Return the [X, Y] coordinate for the center point of the cell that contains the specified text.  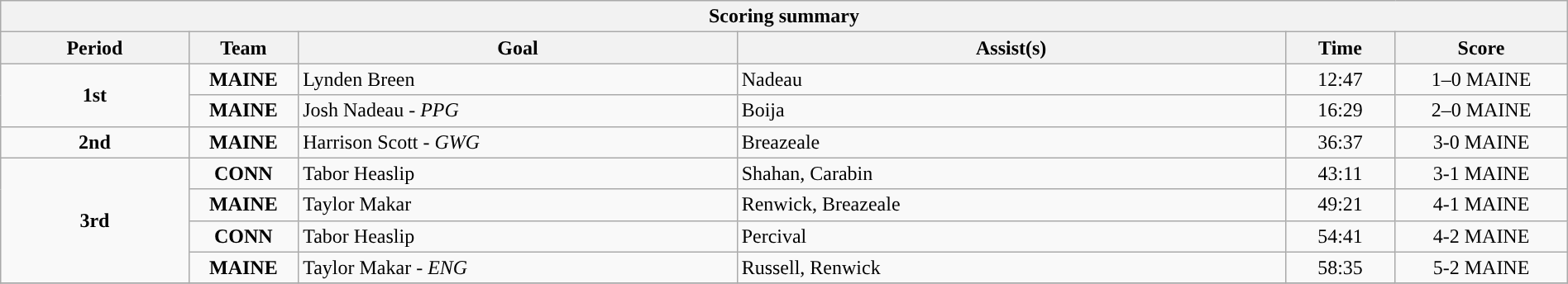
Period [94, 48]
5-2 MAINE [1481, 267]
Percival [1011, 236]
54:41 [1340, 236]
1–0 MAINE [1481, 79]
1st [94, 95]
4-2 MAINE [1481, 236]
Goal [518, 48]
49:21 [1340, 205]
4-1 MAINE [1481, 205]
Scoring summary [784, 17]
Russell, Renwick [1011, 267]
Shahan, Carabin [1011, 173]
Boija [1011, 111]
Lynden Breen [518, 79]
36:37 [1340, 142]
Assist(s) [1011, 48]
2–0 MAINE [1481, 111]
Team [243, 48]
Taylor Makar - ENG [518, 267]
Nadeau [1011, 79]
Breazeale [1011, 142]
Renwick, Breazeale [1011, 205]
3rd [94, 220]
Score [1481, 48]
Time [1340, 48]
Josh Nadeau - PPG [518, 111]
3-1 MAINE [1481, 173]
12:47 [1340, 79]
Harrison Scott - GWG [518, 142]
2nd [94, 142]
3-0 MAINE [1481, 142]
Taylor Makar [518, 205]
16:29 [1340, 111]
58:35 [1340, 267]
43:11 [1340, 173]
